Identify which cell holds the provided text, then report its (x, y) central coordinate. 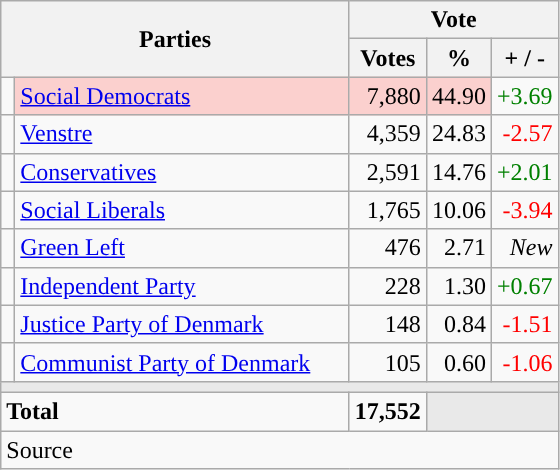
Independent Party (182, 286)
1.30 (458, 286)
+0.67 (524, 286)
Justice Party of Denmark (182, 324)
0.60 (458, 362)
Green Left (182, 248)
+3.69 (524, 96)
0.84 (458, 324)
Vote (454, 20)
+ / - (524, 58)
148 (388, 324)
Venstre (182, 134)
% (458, 58)
228 (388, 286)
Social Liberals (182, 210)
+2.01 (524, 172)
44.90 (458, 96)
Social Democrats (182, 96)
24.83 (458, 134)
-3.94 (524, 210)
Source (280, 449)
Communist Party of Denmark (182, 362)
-1.06 (524, 362)
476 (388, 248)
7,880 (388, 96)
Votes (388, 58)
-1.51 (524, 324)
17,552 (388, 411)
2,591 (388, 172)
10.06 (458, 210)
New (524, 248)
Parties (176, 39)
105 (388, 362)
-2.57 (524, 134)
2.71 (458, 248)
14.76 (458, 172)
4,359 (388, 134)
1,765 (388, 210)
Conservatives (182, 172)
Total (176, 411)
